Capture the cell that displays the provided text and extract its (x, y) central coordinate. 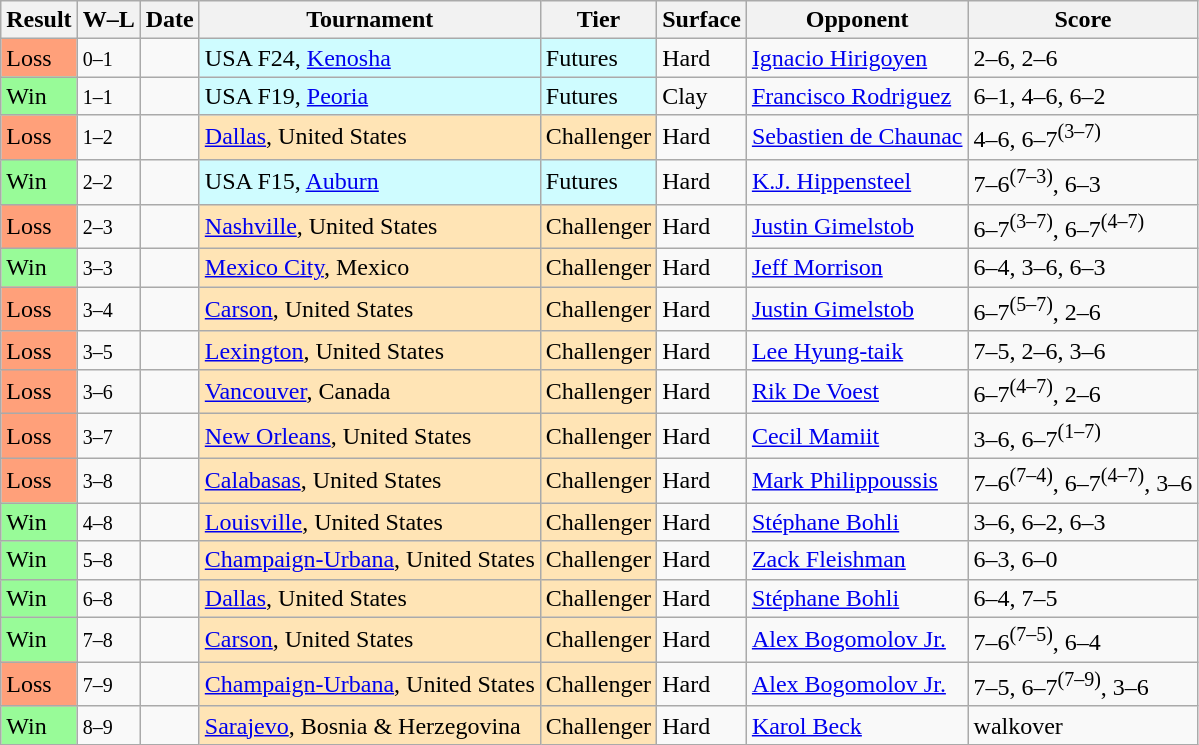
3–3 (108, 268)
USA F19, Peoria (370, 96)
Vancouver, Canada (370, 392)
Score (1083, 20)
Zack Fleishman (857, 560)
Tier (598, 20)
6–7(5–7), 2–6 (1083, 310)
Surface (702, 20)
5–8 (108, 560)
Date (170, 20)
3–7 (108, 436)
Lee Hyung-taik (857, 350)
3–6, 6–2, 6–3 (1083, 522)
7–8 (108, 640)
Clay (702, 96)
6–1, 4–6, 6–2 (1083, 96)
Mexico City, Mexico (370, 268)
4–8 (108, 522)
2–3 (108, 226)
Sarajevo, Bosnia & Herzegovina (370, 725)
6–8 (108, 598)
Rik De Voest (857, 392)
Lexington, United States (370, 350)
6–7(4–7), 2–6 (1083, 392)
Mark Philippoussis (857, 480)
3–4 (108, 310)
Nashville, United States (370, 226)
7–5, 2–6, 3–6 (1083, 350)
7–9 (108, 684)
7–6(7–4), 6–7(4–7), 3–6 (1083, 480)
0–1 (108, 58)
3–8 (108, 480)
8–9 (108, 725)
Opponent (857, 20)
K.J. Hippensteel (857, 182)
Jeff Morrison (857, 268)
6–4, 3–6, 6–3 (1083, 268)
Louisville, United States (370, 522)
Tournament (370, 20)
3–6 (108, 392)
Cecil Mamiit (857, 436)
Karol Beck (857, 725)
3–5 (108, 350)
7–6(7–5), 6–4 (1083, 640)
3–6, 6–7(1–7) (1083, 436)
Francisco Rodriguez (857, 96)
USA F24, Kenosha (370, 58)
1–1 (108, 96)
7–5, 6–7(7–9), 3–6 (1083, 684)
6–4, 7–5 (1083, 598)
2–2 (108, 182)
Ignacio Hirigoyen (857, 58)
USA F15, Auburn (370, 182)
New Orleans, United States (370, 436)
6–7(3–7), 6–7(4–7) (1083, 226)
Calabasas, United States (370, 480)
1–2 (108, 138)
6–3, 6–0 (1083, 560)
W–L (108, 20)
Sebastien de Chaunac (857, 138)
2–6, 2–6 (1083, 58)
7–6(7–3), 6–3 (1083, 182)
4–6, 6–7(3–7) (1083, 138)
Result (39, 20)
walkover (1083, 725)
